Output the (x, y) coordinate of the center of the cell containing the given text.  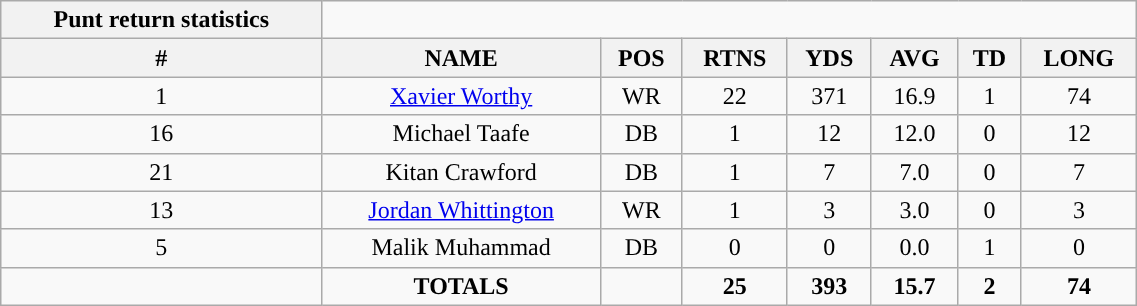
2 (990, 286)
21 (162, 172)
Malik Muhammad (462, 248)
25 (734, 286)
5 (162, 248)
12.0 (914, 134)
Michael Taafe (462, 134)
Xavier Worthy (462, 96)
LONG (1079, 58)
393 (829, 286)
16.9 (914, 96)
NAME (462, 58)
Kitan Crawford (462, 172)
13 (162, 210)
22 (734, 96)
3.0 (914, 210)
0.0 (914, 248)
POS (641, 58)
YDS (829, 58)
AVG (914, 58)
16 (162, 134)
RTNS (734, 58)
Jordan Whittington (462, 210)
TOTALS (462, 286)
# (162, 58)
15.7 (914, 286)
TD (990, 58)
371 (829, 96)
Punt return statistics (162, 20)
7.0 (914, 172)
